Identify which cell holds the provided text, then report its [X, Y] central coordinate. 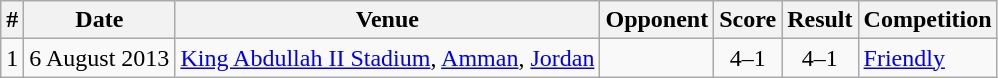
Friendly [928, 58]
King Abdullah II Stadium, Amman, Jordan [388, 58]
Opponent [657, 20]
Result [820, 20]
Score [748, 20]
Venue [388, 20]
6 August 2013 [100, 58]
1 [12, 58]
Date [100, 20]
# [12, 20]
Competition [928, 20]
